From the cell containing the given text, extract its center point as [X, Y] coordinate. 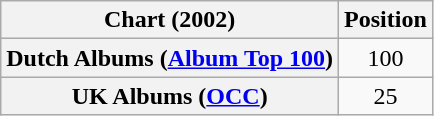
Chart (2002) [170, 20]
25 [386, 96]
Dutch Albums (Album Top 100) [170, 58]
Position [386, 20]
UK Albums (OCC) [170, 96]
100 [386, 58]
